Find where the given text appears and provide that cell's center as (X, Y) coordinate. 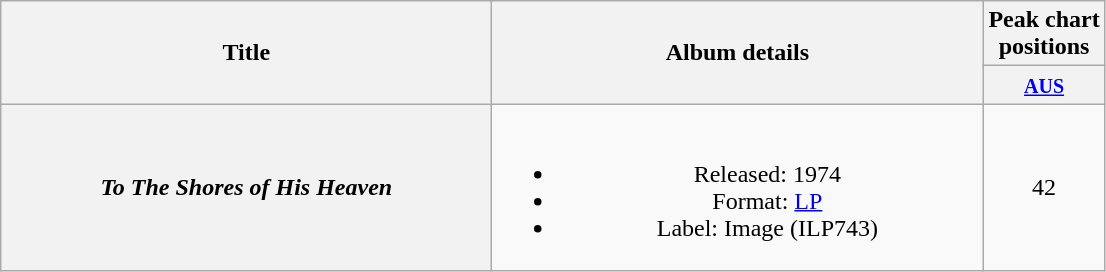
AUS (1044, 85)
Title (246, 52)
Released: 1974Format: LPLabel: Image (ILP743) (738, 188)
Album details (738, 52)
To The Shores of His Heaven (246, 188)
Peak chartpositions (1044, 34)
42 (1044, 188)
